Extract the [X, Y] coordinate from the center of the cell holding the provided text.  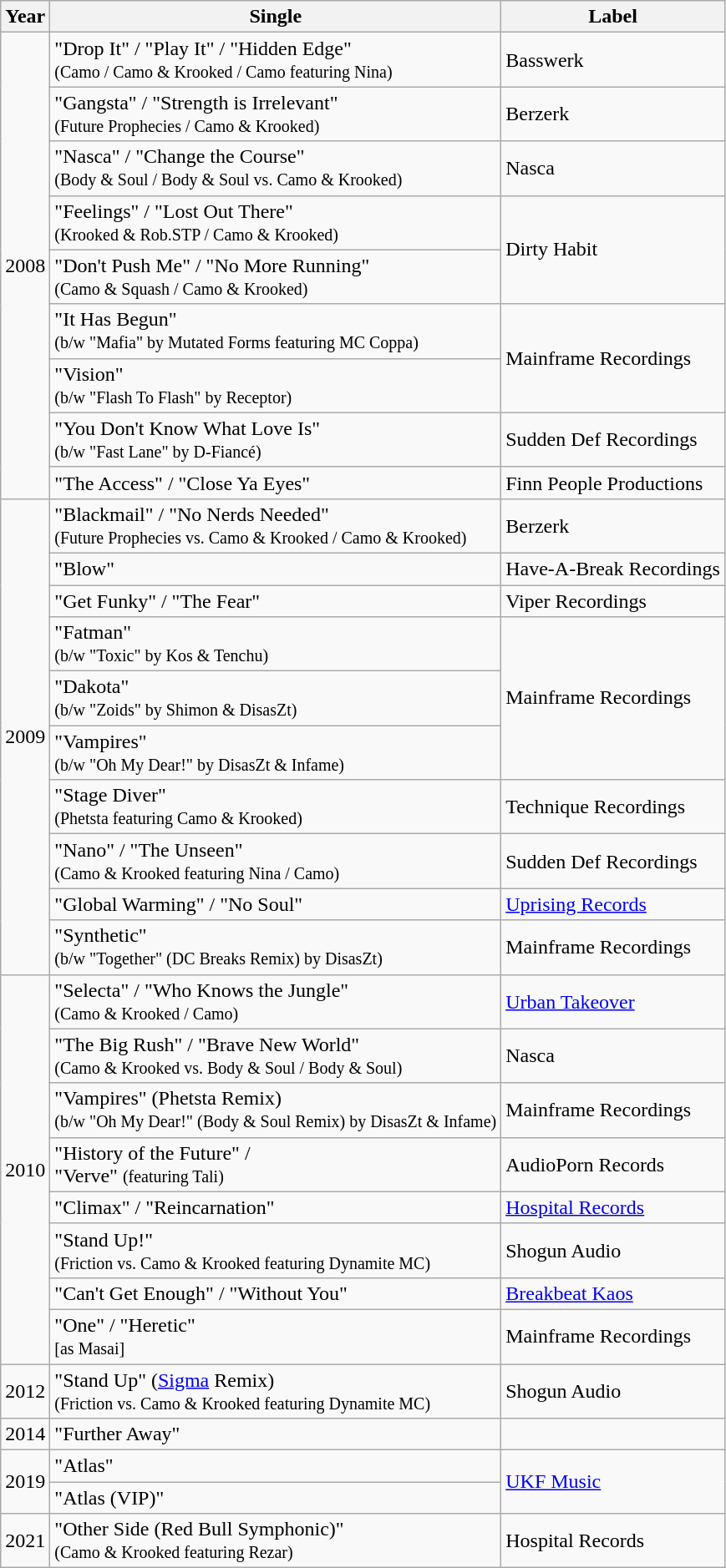
2019 [25, 1482]
Viper Recordings [613, 600]
Basswerk [613, 60]
"Nano" / "The Unseen"(Camo & Krooked featuring Nina / Camo) [276, 862]
"Other Side (Red Bull Symphonic)"(Camo & Krooked featuring Rezar) [276, 1541]
2009 [25, 736]
Have-A-Break Recordings [613, 569]
"Global Warming" / "No Soul" [276, 904]
Label [613, 17]
Breakbeat Kaos [613, 1293]
Uprising Records [613, 904]
Urban Takeover [613, 1002]
"Stage Diver"(Phetsta featuring Camo & Krooked) [276, 807]
"Blackmail" / "No Nerds Needed"(Future Prophecies vs. Camo & Krooked / Camo & Krooked) [276, 526]
"Feelings" / "Lost Out There"(Krooked & Rob.STP / Camo & Krooked) [276, 222]
"Atlas" [276, 1466]
"Drop It" / "Play It" / "Hidden Edge"(Camo / Camo & Krooked / Camo featuring Nina) [276, 60]
"Synthetic"(b/w "Together" (DC Breaks Remix) by DisasZt) [276, 947]
"Don't Push Me" / "No More Running"(Camo & Squash / Camo & Krooked) [276, 277]
"Nasca" / "Change the Course"(Body & Soul / Body & Soul vs. Camo & Krooked) [276, 169]
Dirty Habit [613, 250]
"Stand Up" (Sigma Remix)(Friction vs. Camo & Krooked featuring Dynamite MC) [276, 1391]
UKF Music [613, 1482]
"Stand Up!"(Friction vs. Camo & Krooked featuring Dynamite MC) [276, 1251]
2010 [25, 1169]
"History of the Future" /"Verve" (featuring Tali) [276, 1164]
"Blow" [276, 569]
"Climax" / "Reincarnation" [276, 1207]
"Get Funky" / "The Fear" [276, 600]
"Fatman"(b/w "Toxic" by Kos & Tenchu) [276, 645]
"It Has Begun"(b/w "Mafia" by Mutated Forms featuring MC Coppa) [276, 331]
"Dakota"(b/w "Zoids" by Shimon & DisasZt) [276, 698]
"Further Away" [276, 1434]
Year [25, 17]
"Vampires" (Phetsta Remix)(b/w "Oh My Dear!" (Body & Soul Remix) by DisasZt & Infame) [276, 1110]
"You Don't Know What Love Is"(b/w "Fast Lane" by D-Fiancé) [276, 439]
"Can't Get Enough" / "Without You" [276, 1293]
"Vampires"(b/w "Oh My Dear!" by DisasZt & Infame) [276, 753]
"Atlas (VIP)" [276, 1498]
2012 [25, 1391]
"The Access" / "Close Ya Eyes" [276, 483]
Finn People Productions [613, 483]
"One" / "Heretic"[as Masai] [276, 1336]
Single [276, 17]
"Selecta" / "Who Knows the Jungle"(Camo & Krooked / Camo) [276, 1002]
2014 [25, 1434]
AudioPorn Records [613, 1164]
"Vision"(b/w "Flash To Flash" by Receptor) [276, 386]
Technique Recordings [613, 807]
"Gangsta" / "Strength is Irrelevant"(Future Prophecies / Camo & Krooked) [276, 114]
2008 [25, 266]
2021 [25, 1541]
"The Big Rush" / "Brave New World"(Camo & Krooked vs. Body & Soul / Body & Soul) [276, 1055]
